Return [X, Y] of the center of cell containing provided text 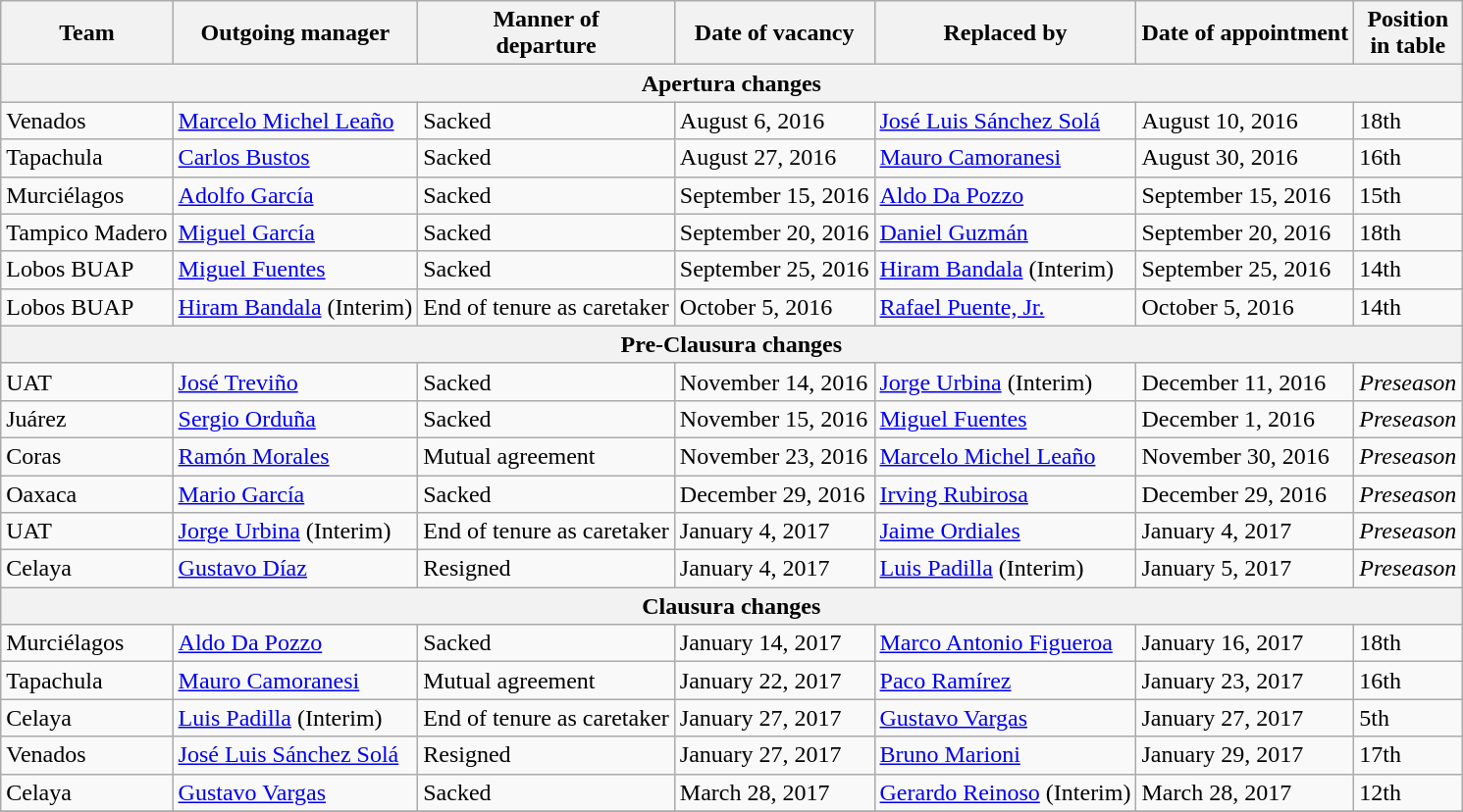
17th [1408, 755]
November 23, 2016 [774, 456]
15th [1408, 195]
José Treviño [295, 381]
Miguel García [295, 232]
Juárez [86, 419]
Bruno Marioni [1005, 755]
Rafael Puente, Jr. [1005, 307]
Manner of departure [547, 33]
January 16, 2017 [1245, 643]
Tampico Madero [86, 232]
August 30, 2016 [1245, 158]
Team [86, 33]
Apertura changes [732, 83]
Sergio Orduña [295, 419]
January 14, 2017 [774, 643]
Adolfo García [295, 195]
January 22, 2017 [774, 681]
August 27, 2016 [774, 158]
November 15, 2016 [774, 419]
Date of appointment [1245, 33]
January 23, 2017 [1245, 681]
Daniel Guzmán [1005, 232]
Irving Rubirosa [1005, 493]
August 10, 2016 [1245, 121]
December 11, 2016 [1245, 381]
Mario García [295, 493]
Clausura changes [732, 606]
Replaced by [1005, 33]
November 30, 2016 [1245, 456]
Jaime Ordiales [1005, 532]
Carlos Bustos [295, 158]
Pre-Clausura changes [732, 344]
January 29, 2017 [1245, 755]
5th [1408, 718]
Coras [86, 456]
Gustavo Díaz [295, 569]
Gerardo Reinoso (Interim) [1005, 792]
Paco Ramírez [1005, 681]
Marco Antonio Figueroa [1005, 643]
Position in table [1408, 33]
Ramón Morales [295, 456]
12th [1408, 792]
Date of vacancy [774, 33]
Outgoing manager [295, 33]
December 1, 2016 [1245, 419]
November 14, 2016 [774, 381]
August 6, 2016 [774, 121]
Oaxaca [86, 493]
January 5, 2017 [1245, 569]
